Capture the cell that displays the provided text and extract its [X, Y] central coordinate. 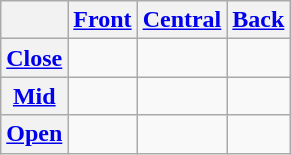
Back [258, 20]
Open [34, 134]
Close [34, 58]
Mid [34, 96]
Front [102, 20]
Central [182, 20]
